Find where the given text appears and provide that cell's center as [X, Y] coordinate. 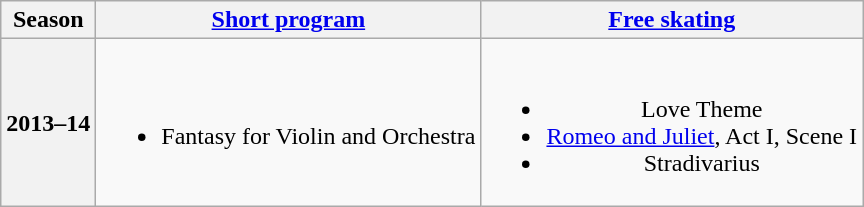
Fantasy for Violin and Orchestra [288, 122]
Free skating [672, 20]
Season [48, 20]
2013–14 [48, 122]
Love Theme Romeo and Juliet, Act I, Scene I Stradivarius [672, 122]
Short program [288, 20]
